Determine the [x, y] coordinate at the center of the cell enclosing the given text.  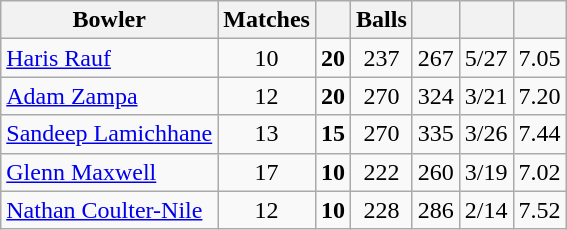
7.02 [540, 172]
7.44 [540, 134]
Matches [267, 20]
2/14 [486, 210]
Bowler [110, 20]
Sandeep Lamichhane [110, 134]
3/19 [486, 172]
7.52 [540, 210]
222 [382, 172]
237 [382, 58]
228 [382, 210]
5/27 [486, 58]
Haris Rauf [110, 58]
17 [267, 172]
Glenn Maxwell [110, 172]
7.20 [540, 96]
3/21 [486, 96]
260 [436, 172]
267 [436, 58]
Nathan Coulter-Nile [110, 210]
13 [267, 134]
Adam Zampa [110, 96]
3/26 [486, 134]
324 [436, 96]
7.05 [540, 58]
335 [436, 134]
Balls [382, 20]
15 [332, 134]
286 [436, 210]
